Output the (x, y) coordinate of the center of the cell containing the given text.  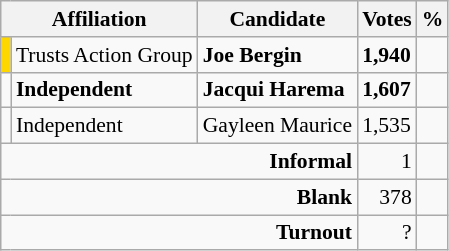
1 (387, 162)
1,607 (387, 90)
Jacqui Harema (278, 90)
? (387, 233)
1,940 (387, 55)
Gayleen Maurice (278, 126)
Candidate (278, 19)
% (433, 19)
Informal (179, 162)
378 (387, 197)
Trusts Action Group (104, 55)
Votes (387, 19)
Joe Bergin (278, 55)
Turnout (179, 233)
Affiliation (100, 19)
Blank (179, 197)
1,535 (387, 126)
